Pinpoint the cell where the given text exists, returning its [x, y] midpoint coordinate. 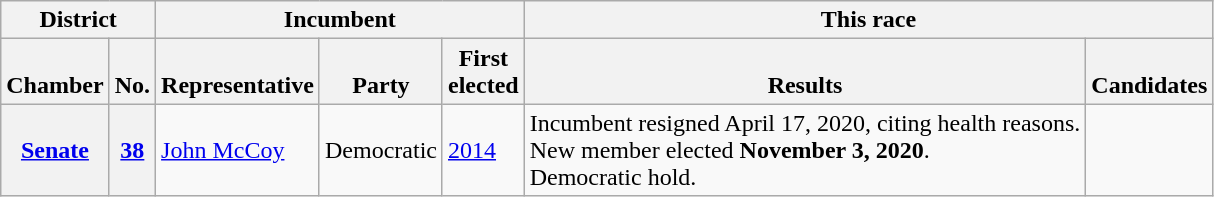
2014 [483, 150]
Representative [238, 72]
Democratic [380, 150]
Candidates [1150, 72]
District [78, 20]
Results [805, 72]
No. [132, 72]
This race [868, 20]
Incumbent [340, 20]
John McCoy [238, 150]
Senate [55, 150]
Party [380, 72]
Incumbent resigned April 17, 2020, citing health reasons.New member elected November 3, 2020.Democratic hold. [805, 150]
38 [132, 150]
Firstelected [483, 72]
Chamber [55, 72]
